Capture the cell that displays the provided text and extract its [X, Y] central coordinate. 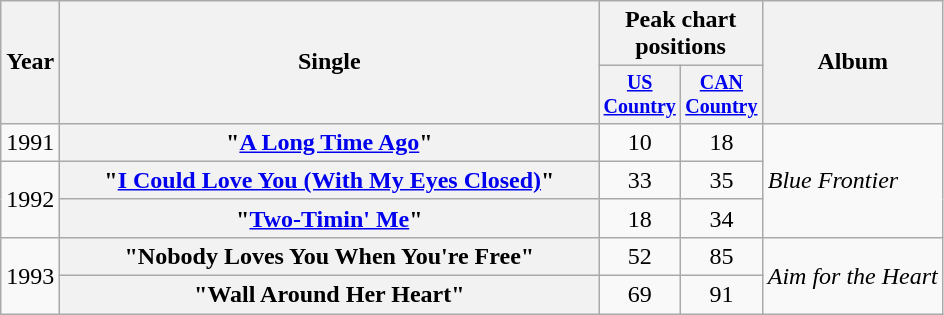
52 [640, 256]
"I Could Love You (With My Eyes Closed)" [330, 180]
US Country [640, 94]
Year [30, 62]
CAN Country [722, 94]
1991 [30, 142]
33 [640, 180]
69 [640, 295]
10 [640, 142]
"A Long Time Ago" [330, 142]
34 [722, 218]
Blue Frontier [852, 180]
Single [330, 62]
Aim for the Heart [852, 275]
1992 [30, 199]
Album [852, 62]
"Nobody Loves You When You're Free" [330, 256]
Peak chartpositions [680, 34]
35 [722, 180]
91 [722, 295]
1993 [30, 275]
85 [722, 256]
"Wall Around Her Heart" [330, 295]
"Two-Timin' Me" [330, 218]
